Find where the given text appears and provide that cell's center as (x, y) coordinate. 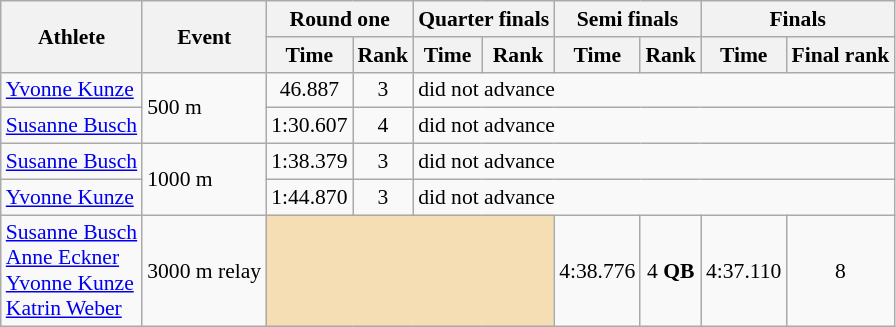
Semi finals (628, 19)
46.887 (309, 90)
Susanne BuschAnne EcknerYvonne KunzeKatrin Weber (72, 271)
1:30.607 (309, 126)
500 m (204, 108)
4:37.110 (744, 271)
Round one (340, 19)
1:44.870 (309, 197)
Quarter finals (484, 19)
4 (384, 126)
Athlete (72, 36)
Final rank (840, 55)
1000 m (204, 180)
Finals (798, 19)
4 QB (670, 271)
Event (204, 36)
3000 m relay (204, 271)
4:38.776 (597, 271)
1:38.379 (309, 162)
8 (840, 271)
